Determine the (X, Y) coordinate at the center of the cell enclosing the given text.  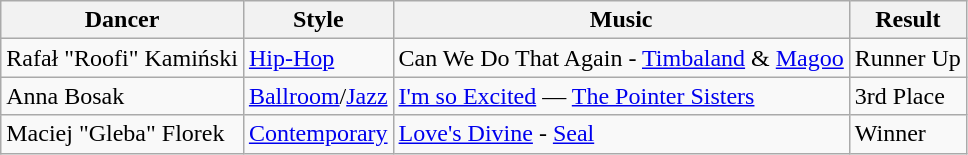
Ballroom/Jazz (318, 96)
I'm so Excited — The Pointer Sisters (621, 96)
Rafał "Roofi" Kamiński (122, 58)
Music (621, 20)
Anna Bosak (122, 96)
Dancer (122, 20)
Love's Divine - Seal (621, 134)
Can We Do That Again - Timbaland & Magoo (621, 58)
3rd Place (908, 96)
Contemporary (318, 134)
Maciej "Gleba" Florek (122, 134)
Hip-Hop (318, 58)
Runner Up (908, 58)
Result (908, 20)
Style (318, 20)
Winner (908, 134)
